Provide the (X, Y) coordinate of the cell's center where the given text is located.  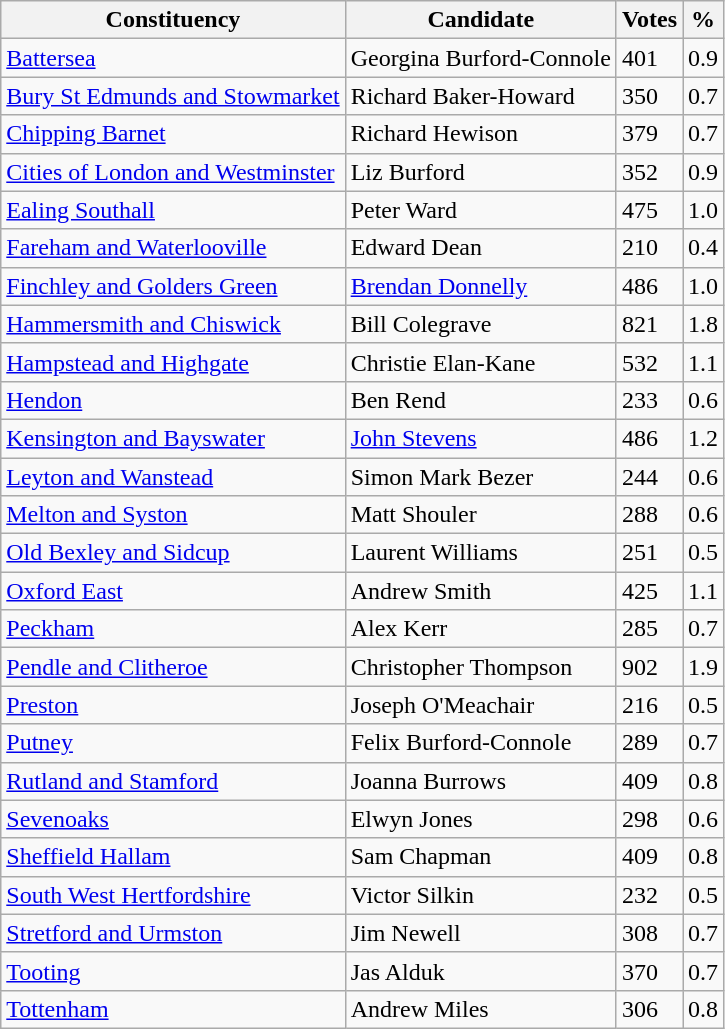
Peter Ward (480, 210)
Jim Newell (480, 933)
Sam Chapman (480, 857)
Oxford East (173, 591)
% (704, 20)
Pendle and Clitheroe (173, 667)
902 (649, 667)
Victor Silkin (480, 895)
379 (649, 134)
Simon Mark Bezer (480, 477)
Felix Burford-Connole (480, 743)
Rutland and Stamford (173, 781)
288 (649, 515)
South West Hertfordshire (173, 895)
Jas Alduk (480, 971)
Putney (173, 743)
352 (649, 172)
475 (649, 210)
Liz Burford (480, 172)
1.9 (704, 667)
Fareham and Waterlooville (173, 248)
Tooting (173, 971)
Finchley and Golders Green (173, 286)
Richard Hewison (480, 134)
Christopher Thompson (480, 667)
Sheffield Hallam (173, 857)
Tottenham (173, 1009)
John Stevens (480, 438)
Votes (649, 20)
Old Bexley and Sidcup (173, 553)
210 (649, 248)
289 (649, 743)
Preston (173, 705)
1.2 (704, 438)
Richard Baker-Howard (480, 96)
Battersea (173, 58)
Chipping Barnet (173, 134)
Kensington and Bayswater (173, 438)
Bill Colegrave (480, 324)
Cities of London and Westminster (173, 172)
Hampstead and Highgate (173, 362)
251 (649, 553)
0.4 (704, 248)
Matt Shouler (480, 515)
Joseph O'Meachair (480, 705)
306 (649, 1009)
821 (649, 324)
233 (649, 400)
Georgina Burford-Connole (480, 58)
Ealing Southall (173, 210)
Laurent Williams (480, 553)
Brendan Donnelly (480, 286)
298 (649, 819)
Alex Kerr (480, 629)
Melton and Syston (173, 515)
Stretford and Urmston (173, 933)
Sevenoaks (173, 819)
Hendon (173, 400)
1.8 (704, 324)
216 (649, 705)
532 (649, 362)
Candidate (480, 20)
Bury St Edmunds and Stowmarket (173, 96)
Edward Dean (480, 248)
Andrew Smith (480, 591)
Joanna Burrows (480, 781)
350 (649, 96)
Peckham (173, 629)
Hammersmith and Chiswick (173, 324)
244 (649, 477)
Christie Elan-Kane (480, 362)
370 (649, 971)
425 (649, 591)
308 (649, 933)
Elwyn Jones (480, 819)
232 (649, 895)
401 (649, 58)
285 (649, 629)
Leyton and Wanstead (173, 477)
Andrew Miles (480, 1009)
Ben Rend (480, 400)
Constituency (173, 20)
